Find where the given text appears and provide that cell's center as (x, y) coordinate. 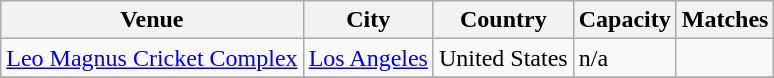
Venue (152, 20)
Los Angeles (368, 58)
Country (503, 20)
City (368, 20)
United States (503, 58)
n/a (624, 58)
Matches (725, 20)
Capacity (624, 20)
Leo Magnus Cricket Complex (152, 58)
